Identify which cell holds the provided text, then report its [x, y] central coordinate. 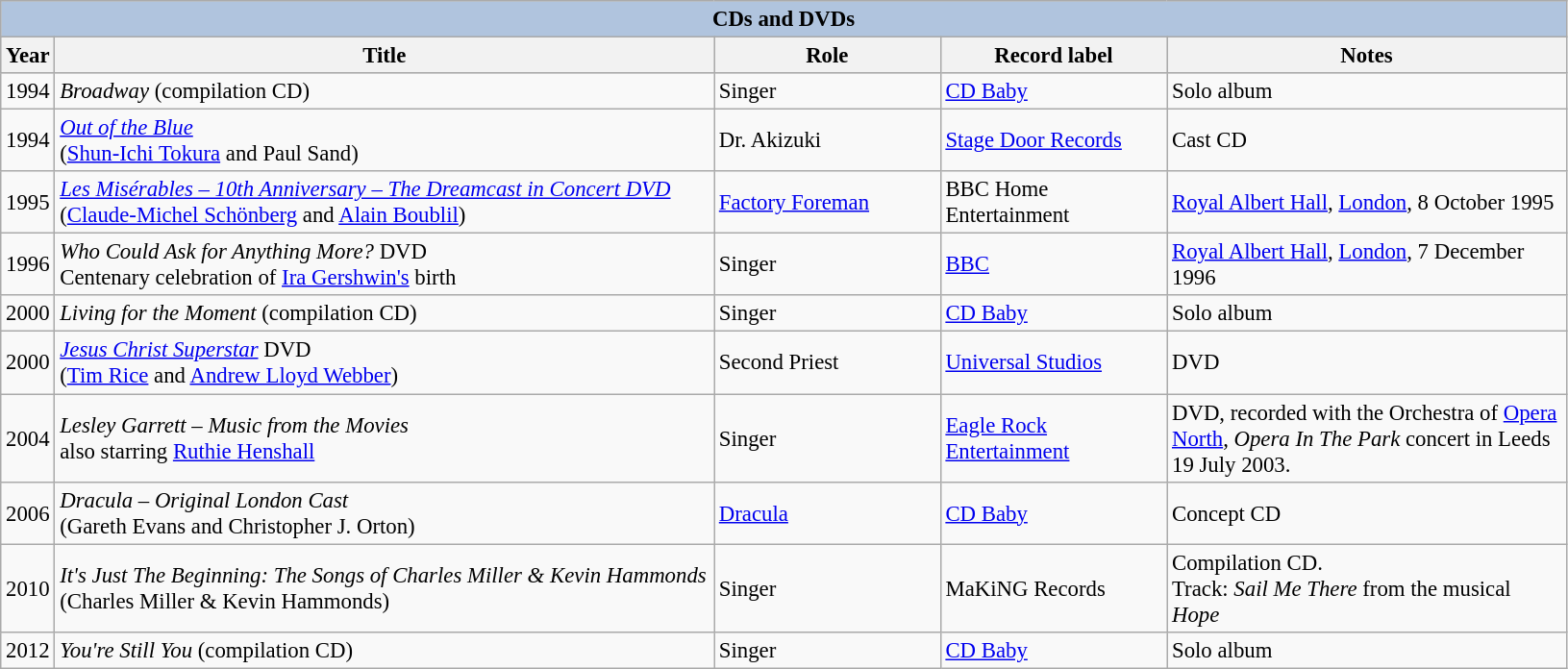
1996 [28, 265]
DVD, recorded with the Orchestra of Opera North, Opera In The Park concert in Leeds 19 July 2003. [1367, 438]
Dracula [827, 513]
Second Priest [827, 363]
Lesley Garrett – Music from the Moviesalso starring Ruthie Henshall [385, 438]
Role [827, 56]
Out of the Blue(Shun-Ichi Tokura and Paul Sand) [385, 140]
Title [385, 56]
Royal Albert Hall, London, 8 October 1995 [1367, 202]
Dr. Akizuki [827, 140]
Factory Foreman [827, 202]
It's Just The Beginning: The Songs of Charles Miller & Kevin Hammonds(Charles Miller & Kevin Hammonds) [385, 588]
You're Still You (compilation CD) [385, 650]
2012 [28, 650]
Jesus Christ Superstar DVD(Tim Rice and Andrew Lloyd Webber) [385, 363]
Stage Door Records [1054, 140]
Eagle Rock Entertainment [1054, 438]
BBC Home Entertainment [1054, 202]
Cast CD [1367, 140]
MaKiNG Records [1054, 588]
2006 [28, 513]
Broadway (compilation CD) [385, 91]
2010 [28, 588]
Record label [1054, 56]
1995 [28, 202]
Notes [1367, 56]
DVD [1367, 363]
Compilation CD.Track: Sail Me There from the musical Hope [1367, 588]
Royal Albert Hall, London, 7 December 1996 [1367, 265]
CDs and DVDs [784, 19]
BBC [1054, 265]
Concept CD [1367, 513]
Year [28, 56]
Living for the Moment (compilation CD) [385, 314]
Les Misérables – 10th Anniversary – The Dreamcast in Concert DVD(Claude-Michel Schönberg and Alain Boublil) [385, 202]
Who Could Ask for Anything More? DVDCentenary celebration of Ira Gershwin's birth [385, 265]
Universal Studios [1054, 363]
2004 [28, 438]
Dracula – Original London Cast(Gareth Evans and Christopher J. Orton) [385, 513]
